From the cell containing the given text, extract its center point as [x, y] coordinate. 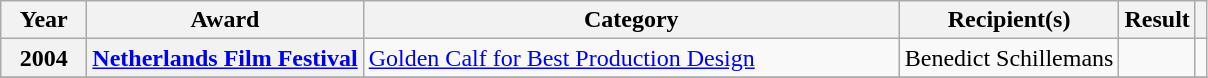
Golden Calf for Best Production Design [631, 58]
Year [44, 20]
Netherlands Film Festival [225, 58]
Result [1157, 20]
Award [225, 20]
Recipient(s) [1009, 20]
Benedict Schillemans [1009, 58]
Category [631, 20]
2004 [44, 58]
